Return the [x, y] coordinate for the center point of the cell that contains the specified text.  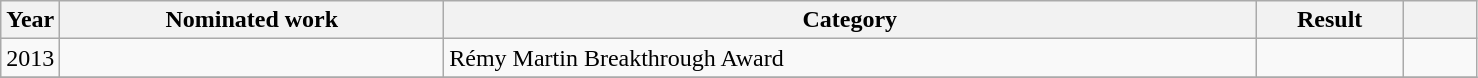
Category [850, 20]
Result [1330, 20]
Nominated work [252, 20]
Year [30, 20]
2013 [30, 58]
Rémy Martin Breakthrough Award [850, 58]
